Pinpoint the cell where the given text exists, returning its [X, Y] midpoint coordinate. 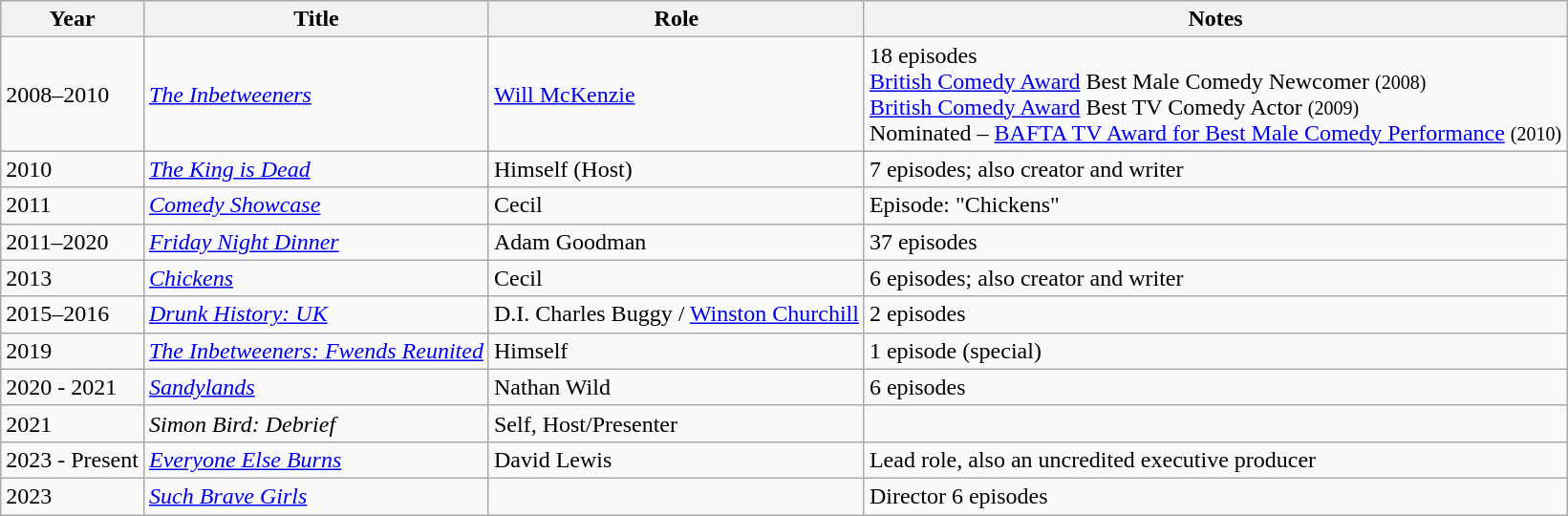
Drunk History: UK [315, 314]
2021 [73, 423]
David Lewis [677, 460]
Role [677, 19]
Director 6 episodes [1215, 496]
Title [315, 19]
Chickens [315, 278]
2015–2016 [73, 314]
Year [73, 19]
2008–2010 [73, 94]
37 episodes [1215, 242]
Lead role, also an uncredited executive producer [1215, 460]
2019 [73, 351]
Sandylands [315, 387]
Nathan Wild [677, 387]
6 episodes [1215, 387]
2023 [73, 496]
2013 [73, 278]
7 episodes; also creator and writer [1215, 169]
The King is Dead [315, 169]
2023 - Present [73, 460]
Notes [1215, 19]
Such Brave Girls [315, 496]
1 episode (special) [1215, 351]
Himself [677, 351]
6 episodes; also creator and writer [1215, 278]
2010 [73, 169]
Everyone Else Burns [315, 460]
2020 - 2021 [73, 387]
2011–2020 [73, 242]
The Inbetweeners: Fwends Reunited [315, 351]
Adam Goodman [677, 242]
D.I. Charles Buggy / Winston Churchill [677, 314]
Self, Host/Presenter [677, 423]
2011 [73, 205]
Episode: "Chickens" [1215, 205]
Himself (Host) [677, 169]
2 episodes [1215, 314]
Simon Bird: Debrief [315, 423]
Will McKenzie [677, 94]
The Inbetweeners [315, 94]
Friday Night Dinner [315, 242]
Comedy Showcase [315, 205]
